Locate the cell with the specified text and output its [X, Y] center coordinate. 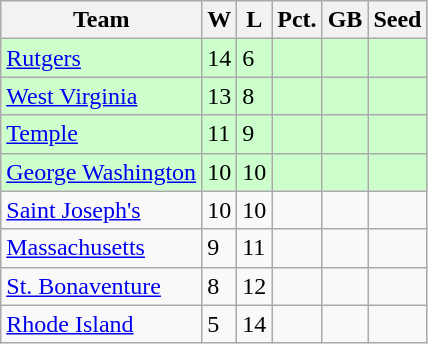
St. Bonaventure [102, 286]
12 [254, 286]
Massachusetts [102, 248]
Seed [398, 20]
6 [254, 58]
GB [345, 20]
West Virginia [102, 96]
Team [102, 20]
13 [220, 96]
Temple [102, 134]
W [220, 20]
George Washington [102, 172]
L [254, 20]
Pct. [297, 20]
Rhode Island [102, 324]
5 [220, 324]
Saint Joseph's [102, 210]
Rutgers [102, 58]
